Output the [X, Y] coordinate of the center of the cell containing the given text.  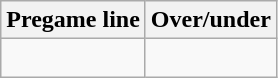
Over/under [210, 20]
Pregame line [74, 20]
